Capture the cell that displays the provided text and extract its (X, Y) central coordinate. 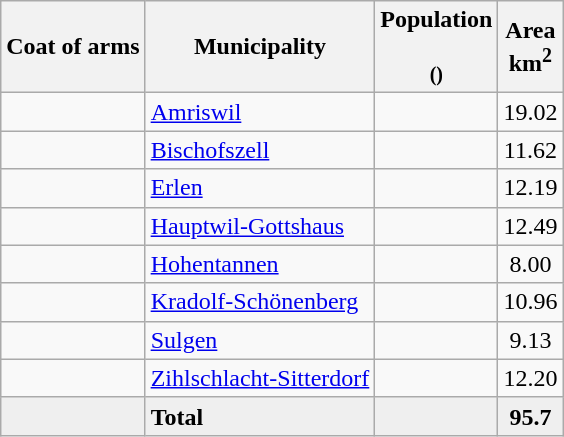
Zihlschlacht-Sitterdorf (260, 378)
9.13 (530, 340)
11.62 (530, 150)
19.02 (530, 112)
Sulgen (260, 340)
Municipality (260, 47)
12.49 (530, 226)
Kradolf-Schönenberg (260, 302)
12.19 (530, 188)
Population() (436, 47)
95.7 (530, 416)
Area km2 (530, 47)
Coat of arms (73, 47)
Erlen (260, 188)
Hauptwil-Gottshaus (260, 226)
12.20 (530, 378)
Total (260, 416)
Hohentannen (260, 264)
Amriswil (260, 112)
8.00 (530, 264)
Bischofszell (260, 150)
10.96 (530, 302)
